From the cell containing the given text, extract its center point as [x, y] coordinate. 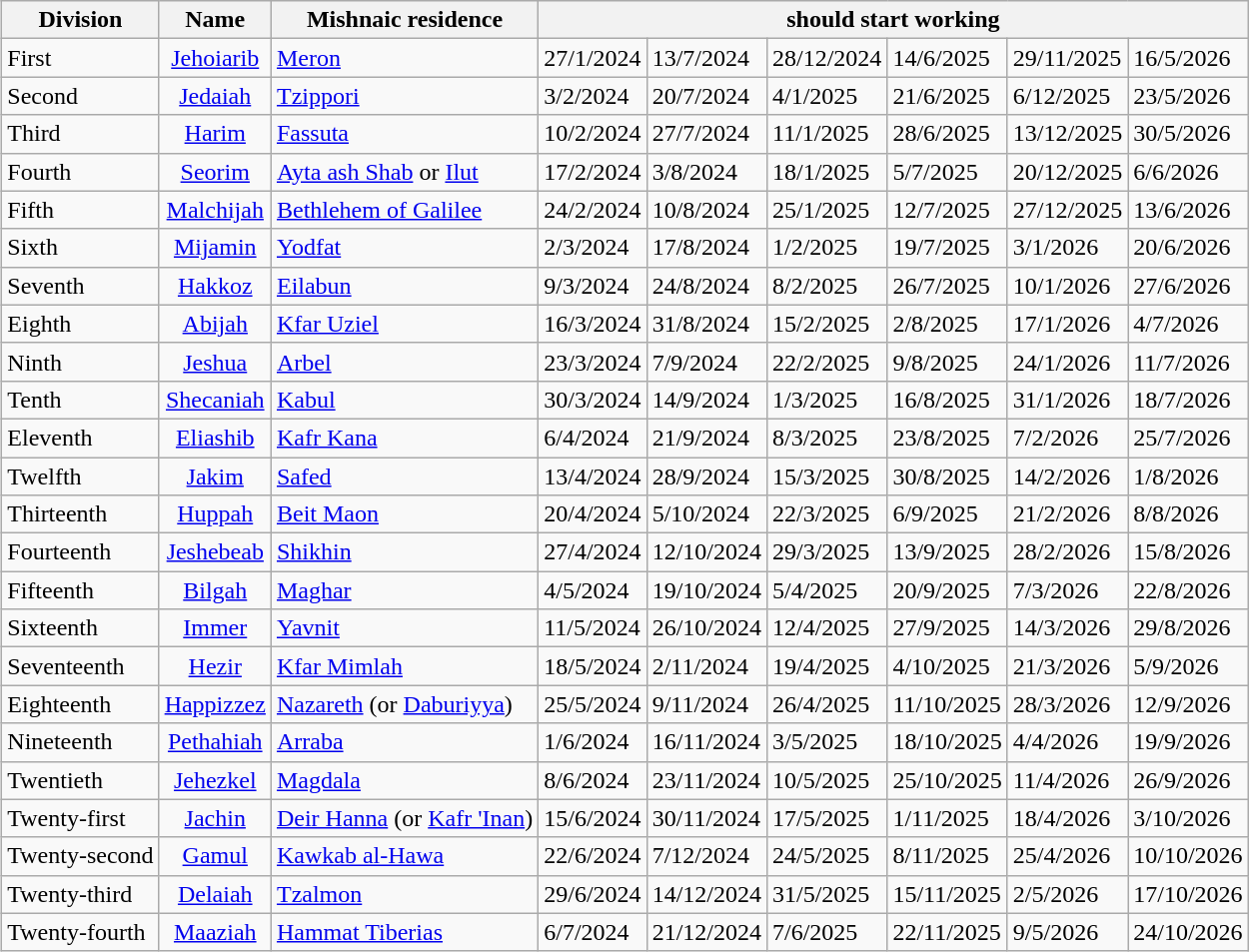
31/5/2025 [826, 894]
First [80, 58]
Jehezkel [215, 780]
5/9/2026 [1188, 666]
17/2/2024 [593, 172]
14/6/2025 [947, 58]
11/1/2025 [826, 134]
21/12/2024 [706, 932]
12/7/2025 [947, 210]
Yavnit [404, 628]
7/3/2026 [1067, 590]
Gamul [215, 856]
23/3/2024 [593, 362]
Jakim [215, 476]
Jachin [215, 818]
18/7/2026 [1188, 400]
Jeshua [215, 362]
15/2/2025 [826, 324]
Kabul [404, 400]
Eilabun [404, 286]
6/7/2024 [593, 932]
6/9/2025 [947, 514]
Bethlehem of Galilee [404, 210]
8/2/2025 [826, 286]
20/12/2025 [1067, 172]
Ninth [80, 362]
Arraba [404, 742]
Immer [215, 628]
Shikhin [404, 552]
Kafr Kana [404, 438]
Maghar [404, 590]
24/2/2024 [593, 210]
2/11/2024 [706, 666]
30/3/2024 [593, 400]
Fassuta [404, 134]
20/7/2024 [706, 96]
Safed [404, 476]
9/3/2024 [593, 286]
Yodfat [404, 248]
1/11/2025 [947, 818]
Mijamin [215, 248]
Meron [404, 58]
16/8/2025 [947, 400]
Hakkoz [215, 286]
12/4/2025 [826, 628]
17/8/2024 [706, 248]
20/4/2024 [593, 514]
14/9/2024 [706, 400]
15/11/2025 [947, 894]
7/9/2024 [706, 362]
22/3/2025 [826, 514]
2/5/2026 [1067, 894]
14/3/2026 [1067, 628]
Eliashib [215, 438]
23/5/2026 [1188, 96]
27/9/2025 [947, 628]
Thirteenth [80, 514]
24/8/2024 [706, 286]
6/6/2026 [1188, 172]
22/11/2025 [947, 932]
Eighth [80, 324]
11/4/2026 [1067, 780]
14/2/2026 [1067, 476]
Sixth [80, 248]
18/10/2025 [947, 742]
8/8/2026 [1188, 514]
19/7/2025 [947, 248]
11/5/2024 [593, 628]
8/11/2025 [947, 856]
27/7/2024 [706, 134]
27/1/2024 [593, 58]
1/3/2025 [826, 400]
28/9/2024 [706, 476]
9/5/2026 [1067, 932]
26/4/2025 [826, 704]
19/4/2025 [826, 666]
17/10/2026 [1188, 894]
26/10/2024 [706, 628]
Seventh [80, 286]
8/6/2024 [593, 780]
26/7/2025 [947, 286]
23/11/2024 [706, 780]
21/2/2026 [1067, 514]
3/2/2024 [593, 96]
21/6/2025 [947, 96]
Magdala [404, 780]
Jeshebeab [215, 552]
9/8/2025 [947, 362]
3/5/2025 [826, 742]
Hezir [215, 666]
26/9/2026 [1188, 780]
28/3/2026 [1067, 704]
1/8/2026 [1188, 476]
Fourteenth [80, 552]
29/3/2025 [826, 552]
4/7/2026 [1188, 324]
Kfar Mimlah [404, 666]
Sixteenth [80, 628]
Fourth [80, 172]
Fifteenth [80, 590]
13/9/2025 [947, 552]
1/6/2024 [593, 742]
Eleventh [80, 438]
Twenty-second [80, 856]
20/9/2025 [947, 590]
Twenty-fourth [80, 932]
15/3/2025 [826, 476]
Fifth [80, 210]
25/5/2024 [593, 704]
28/2/2026 [1067, 552]
13/4/2024 [593, 476]
28/12/2024 [826, 58]
19/9/2026 [1188, 742]
13/7/2024 [706, 58]
21/9/2024 [706, 438]
11/10/2025 [947, 704]
30/11/2024 [706, 818]
3/8/2024 [706, 172]
Arbel [404, 362]
Beit Maon [404, 514]
Mishnaic residence [404, 20]
Kfar Uziel [404, 324]
18/4/2026 [1067, 818]
9/11/2024 [706, 704]
Delaiah [215, 894]
3/1/2026 [1067, 248]
10/2/2024 [593, 134]
Abijah [215, 324]
17/5/2025 [826, 818]
Eighteenth [80, 704]
8/3/2025 [826, 438]
16/3/2024 [593, 324]
12/10/2024 [706, 552]
7/12/2024 [706, 856]
4/4/2026 [1067, 742]
Jedaiah [215, 96]
1/2/2025 [826, 248]
21/3/2026 [1067, 666]
Third [80, 134]
24/10/2026 [1188, 932]
27/4/2024 [593, 552]
31/8/2024 [706, 324]
12/9/2026 [1188, 704]
Tzalmon [404, 894]
22/8/2026 [1188, 590]
29/8/2026 [1188, 628]
23/8/2025 [947, 438]
13/6/2026 [1188, 210]
Twentieth [80, 780]
11/7/2026 [1188, 362]
Malchijah [215, 210]
14/12/2024 [706, 894]
31/1/2026 [1067, 400]
7/2/2026 [1067, 438]
27/6/2026 [1188, 286]
Twenty-first [80, 818]
10/10/2026 [1188, 856]
22/2/2025 [826, 362]
7/6/2025 [826, 932]
25/7/2026 [1188, 438]
19/10/2024 [706, 590]
10/5/2025 [826, 780]
27/12/2025 [1067, 210]
Twelfth [80, 476]
6/4/2024 [593, 438]
18/5/2024 [593, 666]
Nineteenth [80, 742]
3/10/2026 [1188, 818]
4/1/2025 [826, 96]
Bilgah [215, 590]
Maaziah [215, 932]
Nazareth (or Daburiyya) [404, 704]
25/1/2025 [826, 210]
2/8/2025 [947, 324]
10/8/2024 [706, 210]
Shecaniah [215, 400]
Second [80, 96]
29/11/2025 [1067, 58]
Tzippori [404, 96]
25/10/2025 [947, 780]
18/1/2025 [826, 172]
5/7/2025 [947, 172]
Deir Hanna (or Kafr 'Inan) [404, 818]
24/1/2026 [1067, 362]
Tenth [80, 400]
Twenty-third [80, 894]
4/10/2025 [947, 666]
5/4/2025 [826, 590]
10/1/2026 [1067, 286]
2/3/2024 [593, 248]
24/5/2025 [826, 856]
Name [215, 20]
28/6/2025 [947, 134]
Kawkab al-Hawa [404, 856]
Harim [215, 134]
Seventeenth [80, 666]
17/1/2026 [1067, 324]
4/5/2024 [593, 590]
Happizzez [215, 704]
Huppah [215, 514]
30/5/2026 [1188, 134]
Division [80, 20]
16/11/2024 [706, 742]
should start working [893, 20]
Pethahiah [215, 742]
20/6/2026 [1188, 248]
29/6/2024 [593, 894]
Jehoiarib [215, 58]
13/12/2025 [1067, 134]
Ayta ash Shab or Ilut [404, 172]
22/6/2024 [593, 856]
15/8/2026 [1188, 552]
6/12/2025 [1067, 96]
25/4/2026 [1067, 856]
Hammat Tiberias [404, 932]
30/8/2025 [947, 476]
Seorim [215, 172]
16/5/2026 [1188, 58]
5/10/2024 [706, 514]
15/6/2024 [593, 818]
